Return the [X, Y] coordinate for the center point of the cell that contains the specified text.  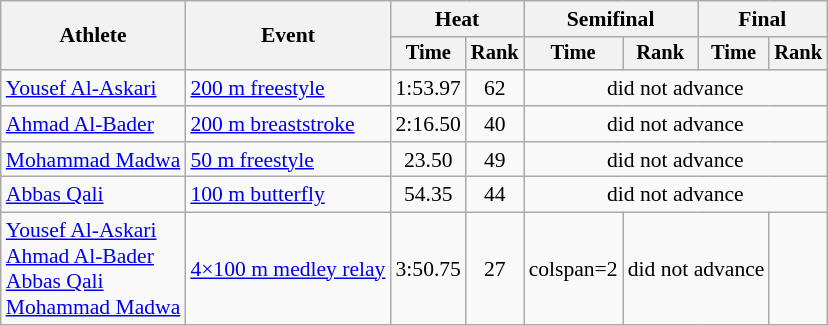
Mohammad Madwa [94, 160]
200 m breaststroke [288, 124]
Ahmad Al-Bader [94, 124]
40 [495, 124]
Yousef Al-AskariAhmad Al-BaderAbbas QaliMohammad Madwa [94, 269]
200 m freestyle [288, 88]
Yousef Al-Askari [94, 88]
62 [495, 88]
4×100 m medley relay [288, 269]
27 [495, 269]
Event [288, 36]
Semifinal [611, 19]
44 [495, 195]
49 [495, 160]
2:16.50 [428, 124]
3:50.75 [428, 269]
Heat [456, 19]
1:53.97 [428, 88]
Athlete [94, 36]
100 m butterfly [288, 195]
Abbas Qali [94, 195]
23.50 [428, 160]
colspan=2 [574, 269]
50 m freestyle [288, 160]
Final [762, 19]
54.35 [428, 195]
